Return the [X, Y] coordinate for the center point of the cell that contains the specified text.  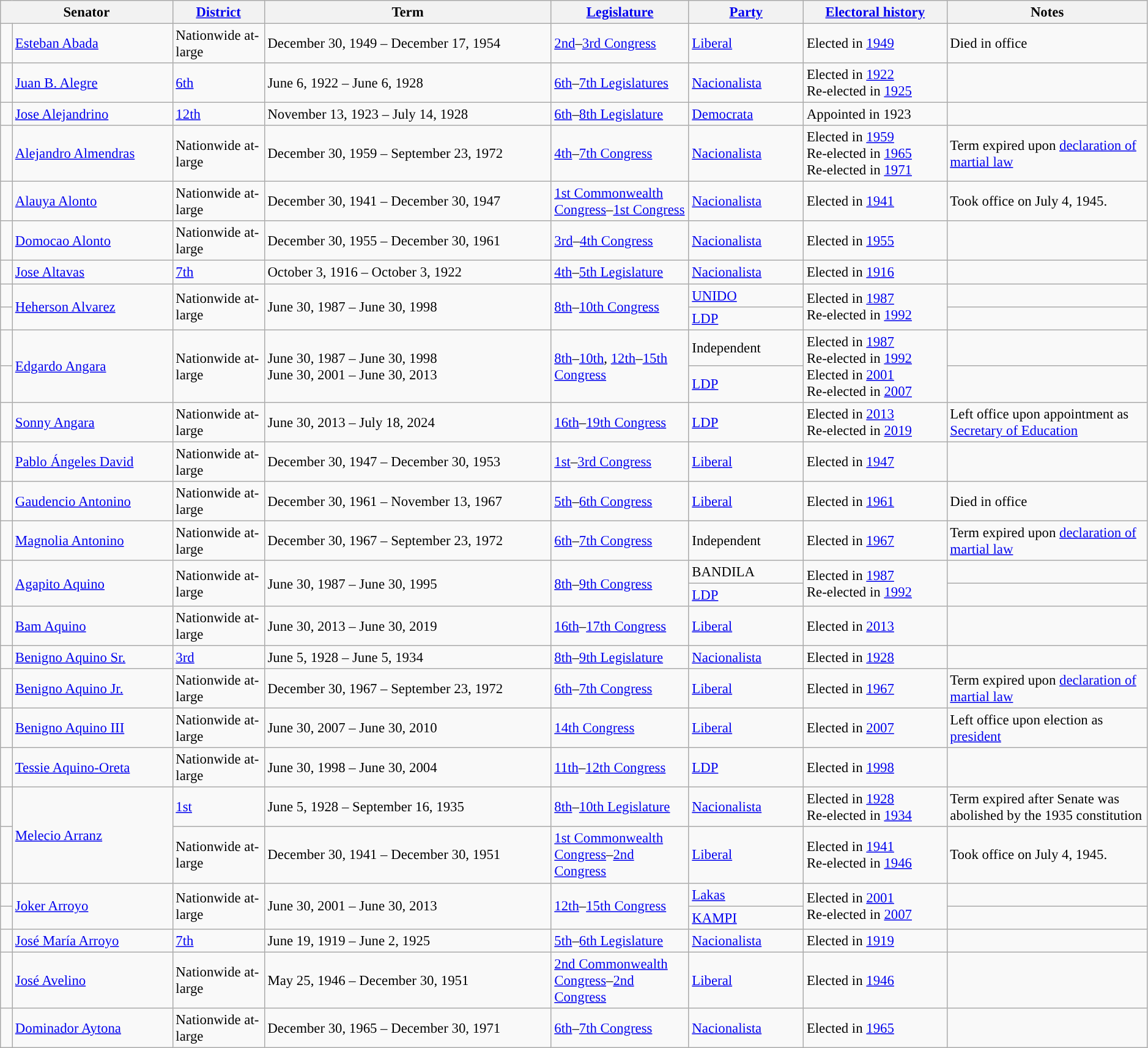
December 30, 1961 – November 13, 1967 [407, 502]
8th–9th Congress [620, 584]
Bam Aquino [93, 626]
8th–9th Legislature [620, 658]
Appointed in 1923 [875, 114]
Elected in 1998 [875, 767]
June 30, 2007 – June 30, 2010 [407, 728]
Democrata [746, 114]
Lakas [746, 894]
May 25, 1946 – December 30, 1951 [407, 980]
October 3, 1916 – October 3, 1922 [407, 272]
8th–10th Legislature [620, 808]
Jose Altavas [93, 272]
5th–6th Legislature [620, 940]
June 19, 1919 – June 2, 1925 [407, 940]
Elected in 1916 [875, 272]
June 6, 1922 – June 6, 1928 [407, 83]
1st Commonwealth Congress–1st Congress [620, 202]
Pablo Ángeles David [93, 461]
December 30, 1949 – December 17, 1954 [407, 44]
Notes [1047, 12]
June 5, 1928 – June 5, 1934 [407, 658]
16th–17th Congress [620, 626]
Alejandro Almendras [93, 154]
Magnolia Antonino [93, 541]
December 30, 1955 – December 30, 1961 [407, 241]
June 30, 2013 – June 30, 2019 [407, 626]
Alauya Alonto [93, 202]
12th [218, 114]
11th–12th Congress [620, 767]
Elected in 1922 Re-elected in 1925 [875, 83]
5th–6th Congress [620, 502]
4th–7th Congress [620, 154]
4th–5th Legislature [620, 272]
Agapito Aquino [93, 584]
Electoral history [875, 12]
14th Congress [620, 728]
June 30, 2001 – June 30, 2013 [407, 905]
Elected in 1928 [875, 658]
3rd–4th Congress [620, 241]
José María Arroyo [93, 940]
Tessie Aquino-Oreta [93, 767]
12th–15th Congress [620, 905]
Dominador Aytona [93, 1028]
José Avelino [93, 980]
Domocao Alonto [93, 241]
Edgardo Angara [93, 366]
3rd [218, 658]
KAMPI [746, 918]
1st Commonwealth Congress–2nd Congress [620, 855]
Elected in 1987Re-elected in 1992Elected in 2001Re-elected in 2007 [875, 366]
December 30, 1941 – December 30, 1951 [407, 855]
June 30, 1987 – June 30, 1998 [407, 307]
December 30, 1959 – September 23, 1972 [407, 154]
June 30, 1987 – June 30, 1998June 30, 2001 – June 30, 2013 [407, 366]
1st–3rd Congress [620, 461]
Elected in 1941Re-elected in 1946 [875, 855]
Elected in 1959Re-elected in 1965Re-elected in 1971 [875, 154]
Heherson Alvarez [93, 307]
Elected in 1965 [875, 1028]
Joker Arroyo [93, 905]
Left office upon election as president [1047, 728]
Left office upon appointment as Secretary of Education [1047, 422]
Party [746, 12]
Elected in 2007 [875, 728]
Gaudencio Antonino [93, 502]
Elected in 1961 [875, 502]
June 5, 1928 – September 16, 1935 [407, 808]
Elected in 1955 [875, 241]
Benigno Aquino Sr. [93, 658]
Jose Alejandrino [93, 114]
November 13, 1923 – July 14, 1928 [407, 114]
Elected in 1947 [875, 461]
December 30, 1941 – December 30, 1947 [407, 202]
BANDILA [746, 572]
District [218, 12]
June 30, 1987 – June 30, 1995 [407, 584]
Sonny Angara [93, 422]
December 30, 1965 – December 30, 1971 [407, 1028]
Elected in 1941 [875, 202]
2nd Commonwealth Congress–2nd Congress [620, 980]
Elected in 1946 [875, 980]
Elected in 2013Re-elected in 2019 [875, 422]
Melecio Arranz [93, 835]
Benigno Aquino III [93, 728]
Esteban Abada [93, 44]
2nd–3rd Congress [620, 44]
Elected in 1919 [875, 940]
Elected in 2013 [875, 626]
June 30, 2013 – July 18, 2024 [407, 422]
8th–10th, 12th–15th Congress [620, 366]
Juan B. Alegre [93, 83]
1st [218, 808]
Benigno Aquino Jr. [93, 689]
6th–7th Legislatures [620, 83]
UNIDO [746, 295]
6th–8th Legislature [620, 114]
Term expired after Senate was abolished by the 1935 constitution [1047, 808]
Elected in 1949 [875, 44]
Legislature [620, 12]
8th–10th Congress [620, 307]
December 30, 1947 – December 30, 1953 [407, 461]
6th [218, 83]
16th–19th Congress [620, 422]
June 30, 1998 – June 30, 2004 [407, 767]
Elected in 2001Re-elected in 2007 [875, 905]
Senator [87, 12]
Elected in 1928Re-elected in 1934 [875, 808]
Term [407, 12]
